Pinpoint the cell where the given text exists, returning its (X, Y) midpoint coordinate. 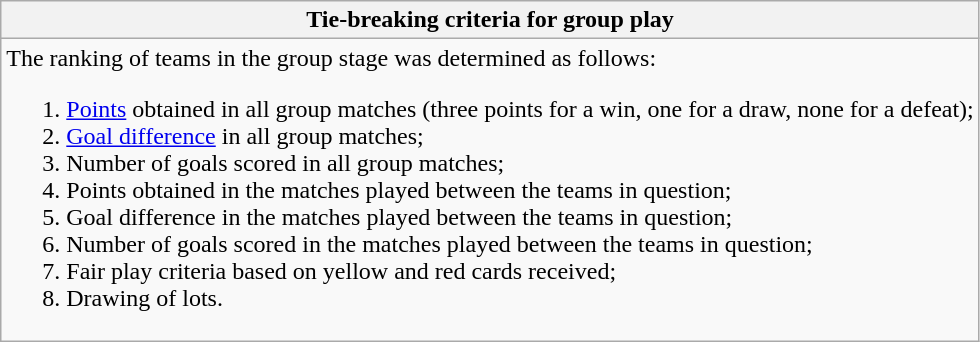
Tie-breaking criteria for group play (490, 20)
